Scan for the cell matching the given text and deliver its [X, Y] coordinate at center. 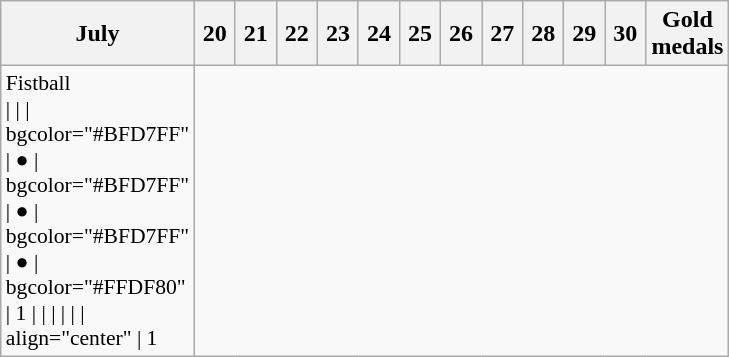
Fistball| | | bgcolor="#BFD7FF" | ● | bgcolor="#BFD7FF" | ● | bgcolor="#BFD7FF" | ● | bgcolor="#FFDF80" | 1 | | | | | | align="center" | 1 [98, 212]
26 [462, 34]
23 [338, 34]
July [98, 34]
Gold medals [688, 34]
30 [626, 34]
24 [378, 34]
22 [296, 34]
21 [256, 34]
28 [544, 34]
29 [584, 34]
20 [214, 34]
25 [420, 34]
27 [502, 34]
